Capture the cell that displays the provided text and extract its [X, Y] central coordinate. 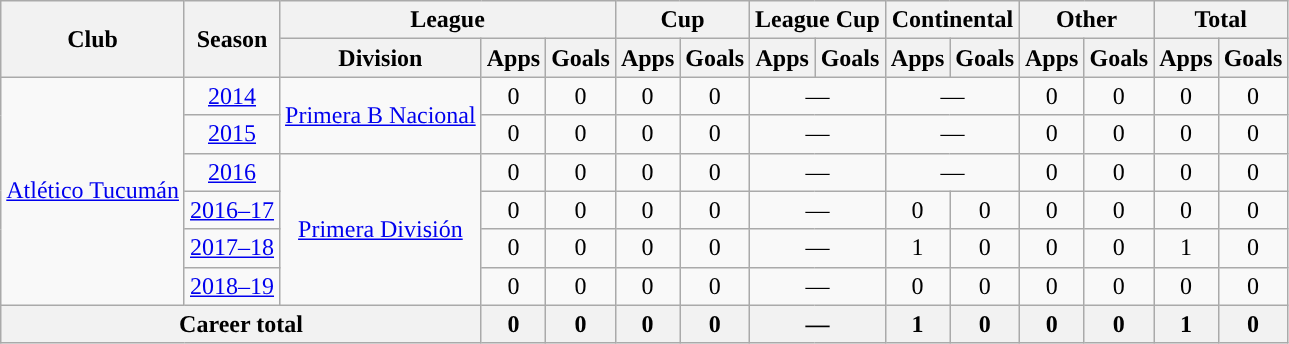
Cup [682, 20]
2018–19 [232, 286]
2016–17 [232, 210]
2014 [232, 96]
League [448, 20]
Club [93, 39]
Division [381, 58]
Career total [241, 324]
2015 [232, 134]
Primera B Nacional [381, 115]
Atlético Tucumán [93, 191]
2017–18 [232, 248]
Season [232, 39]
Other [1087, 20]
Continental [952, 20]
Primera División [381, 229]
Total [1221, 20]
League Cup [818, 20]
2016 [232, 172]
